Find where the given text appears and provide that cell's center as (X, Y) coordinate. 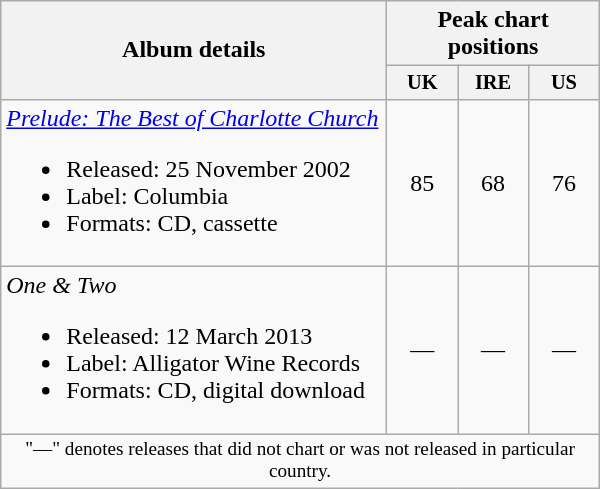
US (564, 83)
UK (422, 83)
Album details (194, 50)
76 (564, 182)
"—" denotes releases that did not chart or was not released in particular country. (300, 461)
IRE (494, 83)
85 (422, 182)
68 (494, 182)
Prelude: The Best of Charlotte ChurchReleased: 25 November 2002Label: ColumbiaFormats: CD, cassette (194, 182)
Peak chart positions (494, 34)
One & TwoReleased: 12 March 2013Label: Alligator Wine RecordsFormats: CD, digital download (194, 350)
